Identify which cell holds the provided text, then report its [x, y] central coordinate. 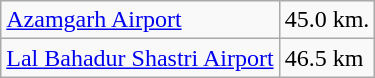
Azamgarh Airport [140, 20]
45.0 km. [327, 20]
Lal Bahadur Shastri Airport [140, 58]
46.5 km [327, 58]
